Output the [X, Y] coordinate of the center of the cell containing the given text.  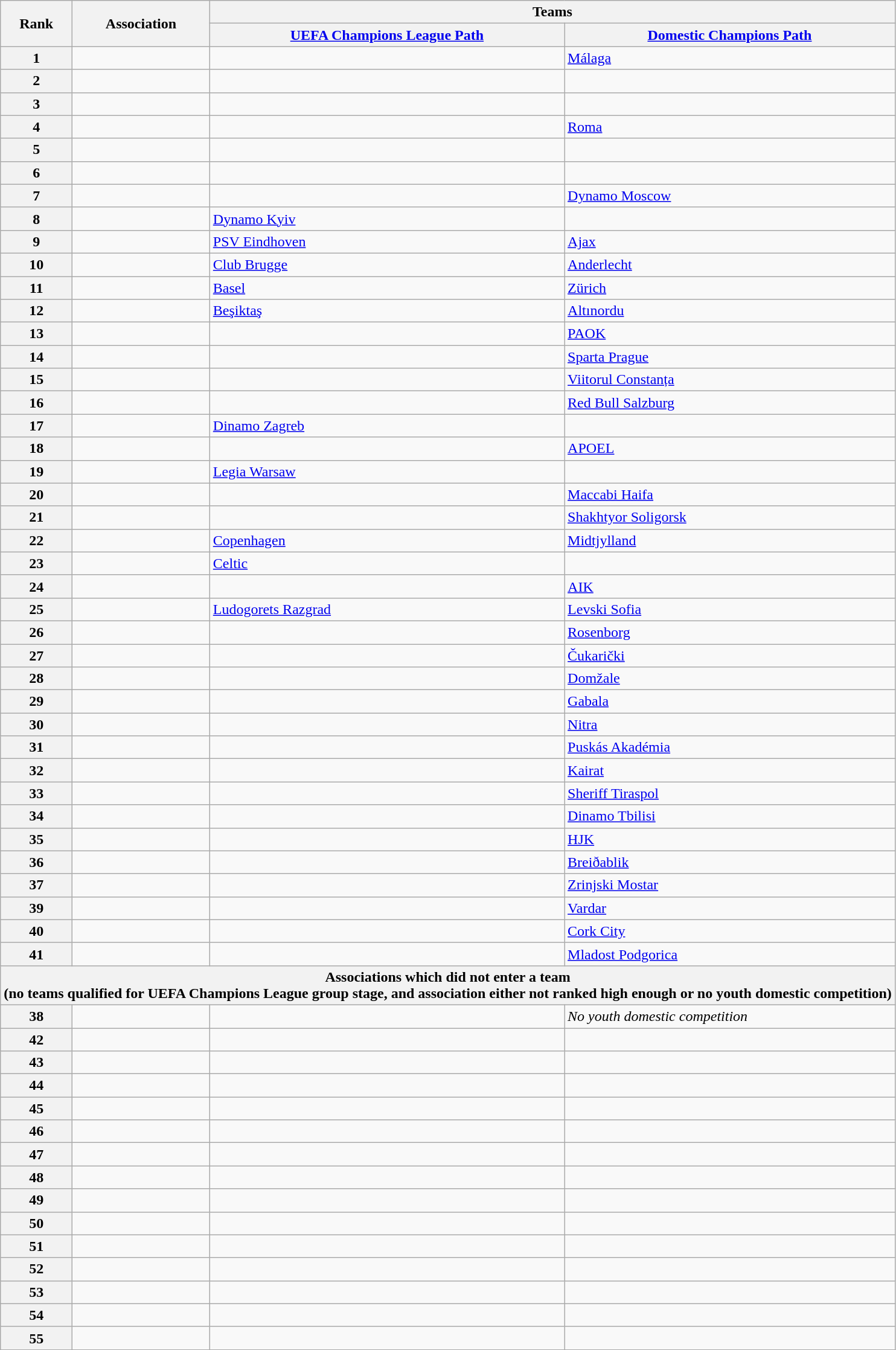
19 [36, 472]
31 [36, 747]
39 [36, 908]
HJK [730, 839]
Basel [386, 288]
18 [36, 449]
Ajax [730, 242]
UEFA Champions League Path [386, 35]
53 [36, 1292]
44 [36, 1086]
43 [36, 1063]
Midtjylland [730, 540]
Čukarički [730, 655]
Maccabi Haifa [730, 494]
13 [36, 334]
8 [36, 219]
Red Bull Salzburg [730, 403]
Teams [552, 12]
Sparta Prague [730, 357]
Anderlecht [730, 264]
38 [36, 1016]
Beşiktaş [386, 311]
55 [36, 1338]
32 [36, 770]
Copenhagen [386, 540]
36 [36, 862]
42 [36, 1039]
12 [36, 311]
40 [36, 931]
Levski Sofia [730, 609]
50 [36, 1223]
34 [36, 816]
23 [36, 563]
Club Brugge [386, 264]
No youth domestic competition [730, 1016]
4 [36, 127]
AIK [730, 586]
29 [36, 702]
48 [36, 1177]
27 [36, 655]
41 [36, 954]
Sheriff Tiraspol [730, 793]
Legia Warsaw [386, 472]
Kairat [730, 770]
15 [36, 380]
28 [36, 679]
25 [36, 609]
Altınordu [730, 311]
Dinamo Zagreb [386, 426]
Zürich [730, 288]
Rosenborg [730, 632]
52 [36, 1269]
30 [36, 725]
Zrinjski Mostar [730, 885]
Puskás Akadémia [730, 747]
46 [36, 1131]
Roma [730, 127]
Vardar [730, 908]
49 [36, 1200]
PAOK [730, 334]
11 [36, 288]
Breiðablik [730, 862]
10 [36, 264]
9 [36, 242]
45 [36, 1108]
54 [36, 1315]
7 [36, 196]
Dynamo Moscow [730, 196]
17 [36, 426]
Viitorul Constanța [730, 380]
6 [36, 173]
Gabala [730, 702]
Ludogorets Razgrad [386, 609]
Rank [36, 24]
37 [36, 885]
47 [36, 1154]
Domestic Champions Path [730, 35]
Celtic [386, 563]
20 [36, 494]
22 [36, 540]
14 [36, 357]
5 [36, 150]
Dinamo Tbilisi [730, 816]
Association [141, 24]
Shakhtyor Soligorsk [730, 517]
21 [36, 517]
Cork City [730, 931]
2 [36, 81]
33 [36, 793]
Málaga [730, 58]
16 [36, 403]
24 [36, 586]
26 [36, 632]
Domžale [730, 679]
PSV Eindhoven [386, 242]
Dynamo Kyiv [386, 219]
51 [36, 1246]
APOEL [730, 449]
Nitra [730, 725]
3 [36, 104]
1 [36, 58]
35 [36, 839]
Mladost Podgorica [730, 954]
